Scan for the cell matching the given text and deliver its [x, y] coordinate at center. 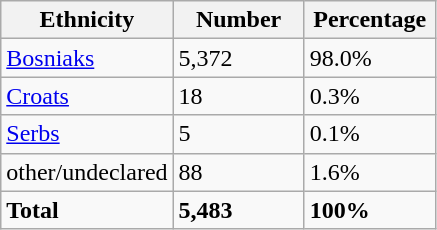
0.3% [370, 96]
other/undeclared [87, 172]
88 [238, 172]
5,372 [238, 58]
Croats [87, 96]
Bosniaks [87, 58]
18 [238, 96]
5,483 [238, 210]
Ethnicity [87, 20]
Number [238, 20]
98.0% [370, 58]
1.6% [370, 172]
Total [87, 210]
Serbs [87, 134]
100% [370, 210]
5 [238, 134]
Percentage [370, 20]
0.1% [370, 134]
